Search for the cell housing the specified text and yield its (X, Y) center coordinate. 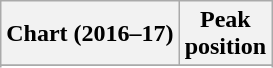
Peakposition (225, 34)
Chart (2016–17) (90, 34)
